From the cell containing the given text, extract its center point as (X, Y) coordinate. 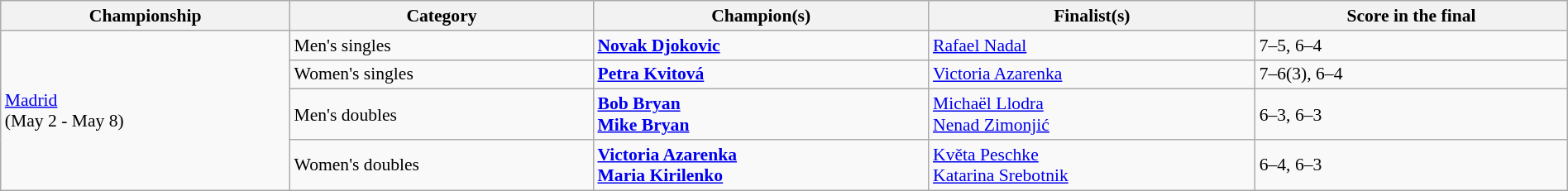
Category (442, 16)
Men's doubles (442, 114)
6–3, 6–3 (1412, 114)
7–6(3), 6–4 (1412, 74)
Bob Bryan Mike Bryan (761, 114)
Novak Djokovic (761, 45)
Rafael Nadal (1092, 45)
Women's singles (442, 74)
Score in the final (1412, 16)
Victoria Azarenka (1092, 74)
Petra Kvitová (761, 74)
Championship (146, 16)
Květa Peschke Katarina Srebotnik (1092, 165)
Women's doubles (442, 165)
Champion(s) (761, 16)
Men's singles (442, 45)
7–5, 6–4 (1412, 45)
Madrid(May 2 - May 8) (146, 111)
Finalist(s) (1092, 16)
Victoria Azarenka Maria Kirilenko (761, 165)
6–4, 6–3 (1412, 165)
Michaël Llodra Nenad Zimonjić (1092, 114)
